Identify which cell holds the provided text, then report its [x, y] central coordinate. 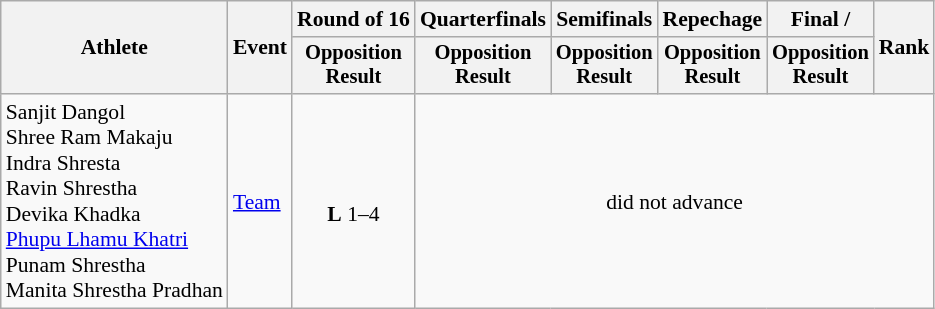
Athlete [114, 48]
did not advance [674, 201]
Repechage [713, 19]
Round of 16 [354, 19]
Team [260, 201]
Event [260, 48]
Quarterfinals [483, 19]
Semifinals [604, 19]
Sanjit DangolShree Ram MakajuIndra ShrestaRavin ShresthaDevika KhadkaPhupu Lhamu KhatriPunam ShresthaManita Shrestha Pradhan [114, 201]
Final / [820, 19]
Rank [904, 48]
L 1–4 [354, 201]
